Determine the (X, Y) coordinate at the center of the cell enclosing the given text.  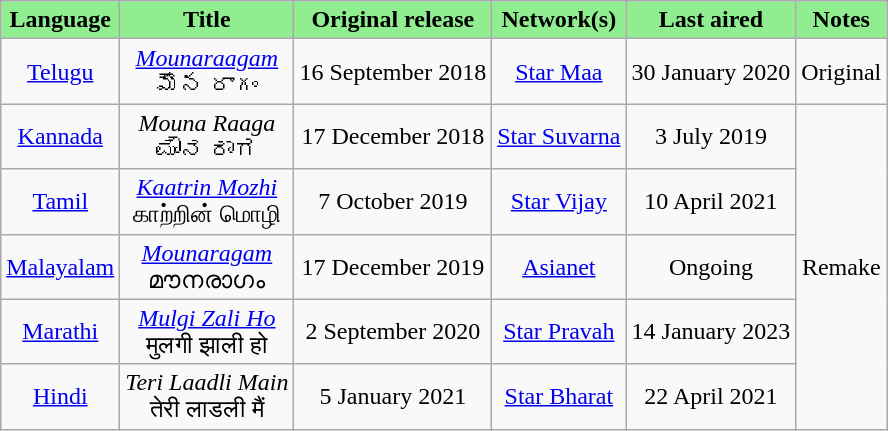
2 September 2020 (393, 332)
Malayalam (60, 266)
Mounaragam മൗനരാഗം (207, 266)
Tamil (60, 202)
Language (60, 20)
3 July 2019 (711, 136)
Asianet (559, 266)
16 September 2018 (393, 72)
30 January 2020 (711, 72)
17 December 2018 (393, 136)
17 December 2019 (393, 266)
Teri Laadli Main तेरी लाडली मैं (207, 396)
Star Maa (559, 72)
Notes (842, 20)
Title (207, 20)
5 January 2021 (393, 396)
Mouna Raaga ಮೌನ ರಾಗ (207, 136)
22 April 2021 (711, 396)
Kaatrin Mozhi காற்றின் மொழி (207, 202)
Star Vijay (559, 202)
7 October 2019 (393, 202)
Ongoing (711, 266)
Star Bharat (559, 396)
Network(s) (559, 20)
Original (842, 72)
Hindi (60, 396)
Remake (842, 266)
10 April 2021 (711, 202)
Star Suvarna (559, 136)
Mounaraagam మౌన రాగం (207, 72)
Marathi (60, 332)
Star Pravah (559, 332)
Kannada (60, 136)
Telugu (60, 72)
14 January 2023 (711, 332)
Original release (393, 20)
Mulgi Zali Ho मुलगी झाली हो (207, 332)
Last aired (711, 20)
